For the text-containing cell, return its midpoint in (x, y) coordinate format. 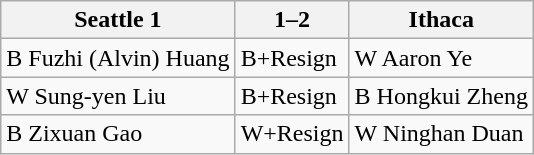
Seattle 1 (118, 20)
W Aaron Ye (441, 58)
B Zixuan Gao (118, 134)
W Ninghan Duan (441, 134)
1–2 (292, 20)
B Hongkui Zheng (441, 96)
Ithaca (441, 20)
B Fuzhi (Alvin) Huang (118, 58)
W Sung-yen Liu (118, 96)
W+Resign (292, 134)
